Return the [X, Y] coordinate for the center point of the cell that contains the specified text.  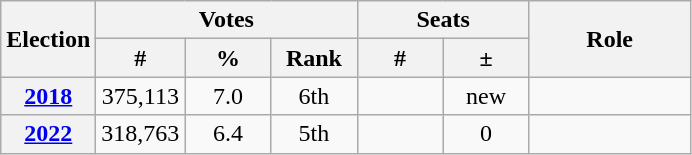
6.4 [228, 134]
Election [48, 39]
5th [314, 134]
% [228, 58]
± [486, 58]
7.0 [228, 96]
6th [314, 96]
318,763 [140, 134]
Role [610, 39]
new [486, 96]
Seats [443, 20]
0 [486, 134]
375,113 [140, 96]
Rank [314, 58]
2022 [48, 134]
Votes [226, 20]
2018 [48, 96]
